Return (x, y) of the center of cell containing provided text 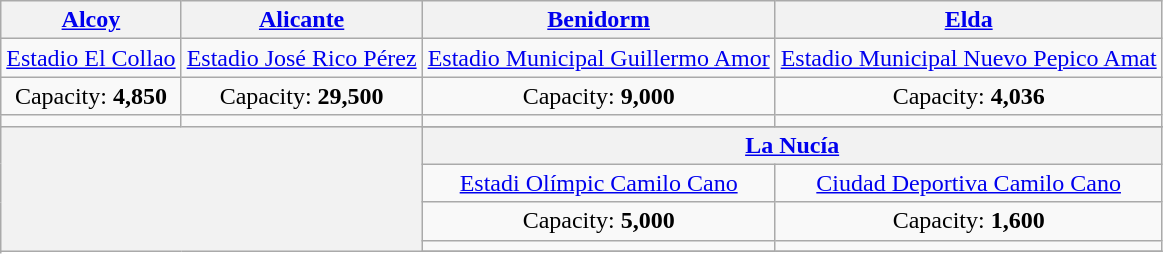
Capacity: 4,036 (968, 96)
Estadio El Collao (91, 58)
Estadi Olímpic Camilo Cano (598, 183)
Capacity: 9,000 (598, 96)
Capacity: 1,600 (968, 221)
Alicante (302, 20)
Alcoy (91, 20)
La Nucía (792, 145)
Elda (968, 20)
Capacity: 4,850 (91, 96)
Estadio Municipal Nuevo Pepico Amat (968, 58)
Estadio José Rico Pérez (302, 58)
Benidorm (598, 20)
Estadio Municipal Guillermo Amor (598, 58)
Ciudad Deportiva Camilo Cano (968, 183)
Capacity: 29,500 (302, 96)
Capacity: 5,000 (598, 221)
